Provide the (x, y) coordinate of the cell's center where the given text is located.  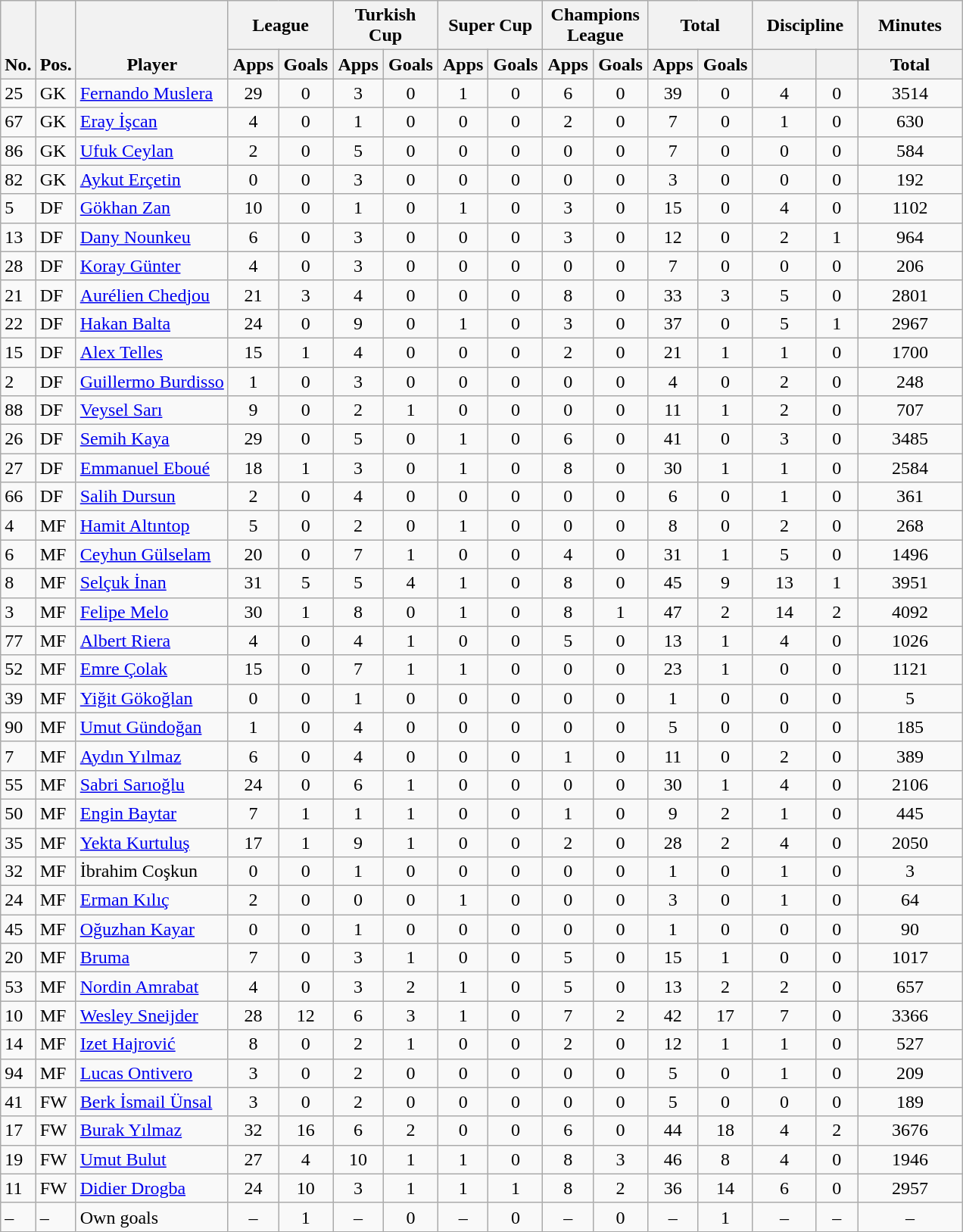
Discipline (806, 26)
248 (910, 381)
66 (18, 497)
50 (18, 813)
1017 (910, 958)
3951 (910, 583)
Didier Drogba (151, 1188)
657 (910, 987)
Minutes (910, 26)
94 (18, 1073)
206 (910, 266)
16 (306, 1131)
964 (910, 237)
Lucas Ontivero (151, 1073)
55 (18, 784)
Super Cup (491, 26)
Albert Riera (151, 641)
Umut Gündoğan (151, 727)
Gökhan Zan (151, 208)
Yekta Kurtuluş (151, 843)
3485 (910, 439)
67 (18, 122)
630 (910, 122)
707 (910, 410)
1496 (910, 554)
64 (910, 900)
2957 (910, 1188)
Sabri Sarıoğlu (151, 784)
Dany Nounkeu (151, 237)
88 (18, 410)
Umut Bulut (151, 1159)
35 (18, 843)
Aykut Erçetin (151, 179)
Erman Kılıç (151, 900)
36 (674, 1188)
1026 (910, 641)
361 (910, 497)
Oğuzhan Kayar (151, 929)
22 (18, 323)
82 (18, 179)
47 (674, 612)
42 (674, 1015)
Pos. (56, 39)
Turkish Cup (386, 26)
Fernando Muslera (151, 93)
4092 (910, 612)
Ufuk Ceylan (151, 151)
Ceyhun Gülselam (151, 554)
445 (910, 813)
No. (18, 39)
268 (910, 526)
Nordin Amrabat (151, 987)
Alex Telles (151, 352)
1700 (910, 352)
86 (18, 151)
Guillermo Burdisso (151, 381)
3676 (910, 1131)
37 (674, 323)
Emre Çolak (151, 669)
1121 (910, 669)
1102 (910, 208)
3514 (910, 93)
2584 (910, 468)
İbrahim Coşkun (151, 872)
192 (910, 179)
Own goals (151, 1217)
Hamit Altıntop (151, 526)
584 (910, 151)
League (280, 26)
Wesley Sneijder (151, 1015)
Aurélien Chedjou (151, 295)
44 (674, 1131)
26 (18, 439)
189 (910, 1102)
389 (910, 756)
2050 (910, 843)
1946 (910, 1159)
Burak Yılmaz (151, 1131)
209 (910, 1073)
53 (18, 987)
Berk İsmail Ünsal (151, 1102)
46 (674, 1159)
527 (910, 1044)
Engin Baytar (151, 813)
77 (18, 641)
Yiğit Gökoğlan (151, 698)
Izet Hajrović (151, 1044)
23 (674, 669)
Semih Kaya (151, 439)
185 (910, 727)
Veysel Sarı (151, 410)
2106 (910, 784)
Salih Dursun (151, 497)
52 (18, 669)
33 (674, 295)
Champions League (595, 26)
Emmanuel Eboué (151, 468)
25 (18, 93)
Bruma (151, 958)
2801 (910, 295)
Eray İşcan (151, 122)
Hakan Balta (151, 323)
19 (18, 1159)
2967 (910, 323)
Koray Günter (151, 266)
Felipe Melo (151, 612)
Aydın Yılmaz (151, 756)
Player (151, 39)
Selçuk İnan (151, 583)
3366 (910, 1015)
